Scan for the cell matching the given text and deliver its (X, Y) coordinate at center. 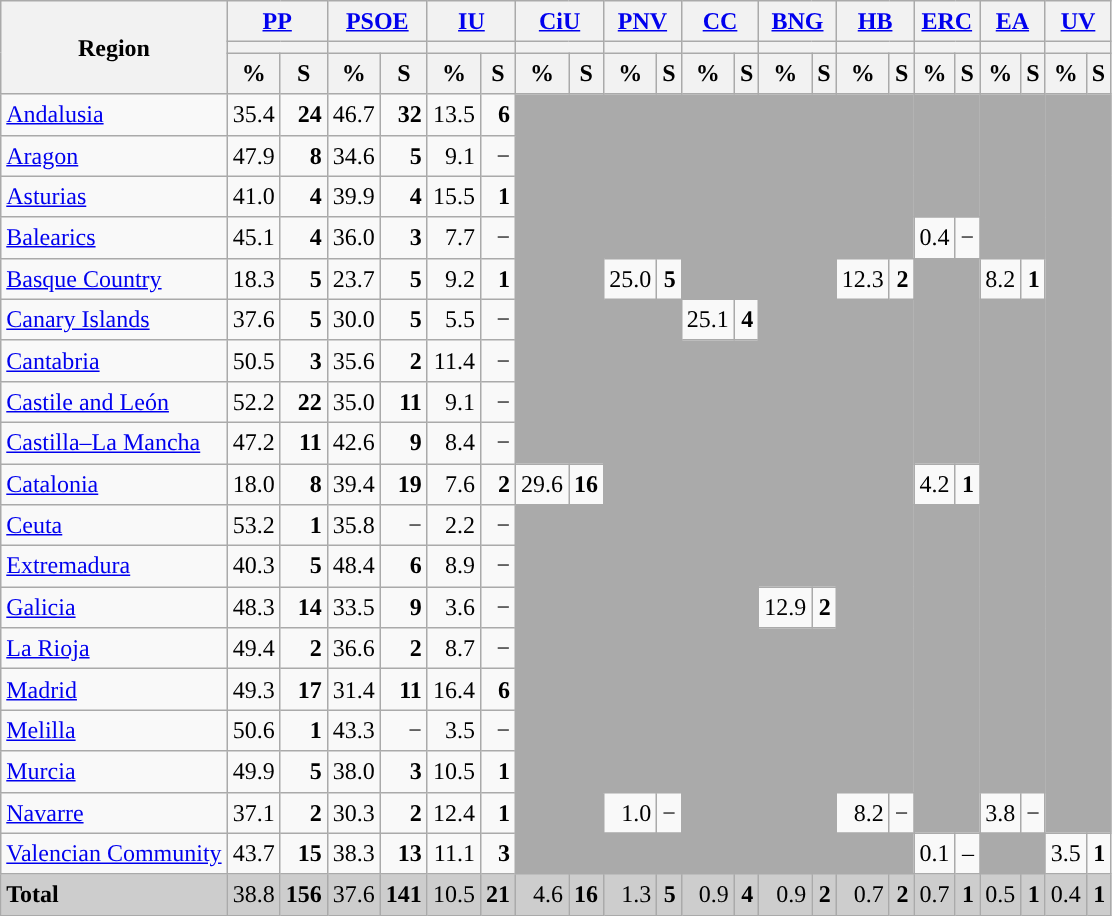
Melilla (114, 730)
29.6 (542, 484)
La Rioja (114, 648)
24 (304, 114)
49.4 (254, 648)
30.3 (354, 812)
Navarre (114, 812)
39.9 (354, 196)
48.3 (254, 608)
141 (404, 894)
17 (304, 690)
Ceuta (114, 526)
8.7 (454, 648)
12.4 (454, 812)
1.0 (630, 812)
43.7 (254, 854)
43.3 (354, 730)
CC (720, 22)
8.4 (454, 442)
16.4 (454, 690)
Valencian Community (114, 854)
21 (498, 894)
Aragon (114, 156)
35.8 (354, 526)
18.0 (254, 484)
PSOE (377, 22)
38.3 (354, 854)
25.0 (630, 278)
19 (404, 484)
15.5 (454, 196)
0.1 (934, 854)
38.8 (254, 894)
35.4 (254, 114)
13 (404, 854)
EA (1013, 22)
32 (404, 114)
Castilla–La Mancha (114, 442)
11.4 (454, 360)
CiU (559, 22)
34.6 (354, 156)
– (968, 854)
1.3 (630, 894)
23.7 (354, 278)
PNV (643, 22)
37.1 (254, 812)
Canary Islands (114, 320)
Balearics (114, 238)
36.0 (354, 238)
PP (277, 22)
14 (304, 608)
50.5 (254, 360)
38.0 (354, 772)
11.1 (454, 854)
7.6 (454, 484)
Cantabria (114, 360)
48.4 (354, 566)
49.9 (254, 772)
HB (875, 22)
3.6 (454, 608)
53.2 (254, 526)
49.3 (254, 690)
52.2 (254, 402)
15 (304, 854)
42.6 (354, 442)
31.4 (354, 690)
35.6 (354, 360)
156 (304, 894)
25.1 (708, 320)
18.3 (254, 278)
4.6 (542, 894)
2.2 (454, 526)
IU (471, 22)
Asturias (114, 196)
39.4 (354, 484)
Catalonia (114, 484)
Region (114, 48)
Total (114, 894)
22 (304, 402)
12.9 (786, 608)
9.2 (454, 278)
ERC (947, 22)
5.5 (454, 320)
0.5 (1000, 894)
46.7 (354, 114)
35.0 (354, 402)
Madrid (114, 690)
47.2 (254, 442)
30.0 (354, 320)
Murcia (114, 772)
36.6 (354, 648)
Extremadura (114, 566)
8.9 (454, 566)
Galicia (114, 608)
Basque Country (114, 278)
Castile and León (114, 402)
BNG (798, 22)
4.2 (934, 484)
UV (1078, 22)
41.0 (254, 196)
45.1 (254, 238)
40.3 (254, 566)
Andalusia (114, 114)
12.3 (862, 278)
47.9 (254, 156)
3.8 (1000, 812)
50.6 (254, 730)
7.7 (454, 238)
33.5 (354, 608)
13.5 (454, 114)
